Provide the (X, Y) coordinate of the cell's center where the given text is located.  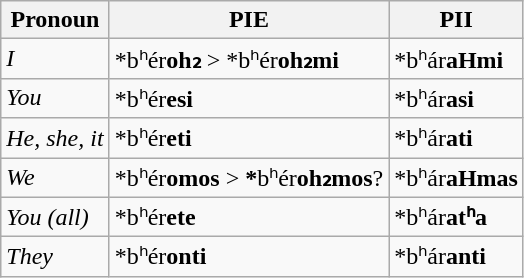
*bʰéronti (249, 257)
I (55, 59)
*bʰárasi (456, 98)
Pronoun (55, 20)
*bʰéroh₂ > *bʰéroh₂mi (249, 59)
*bʰáraHmas (456, 178)
*bʰáranti (456, 257)
*bʰéromos > *bʰéroh₂mos? (249, 178)
*bʰárati (456, 138)
He, she, it (55, 138)
*bʰéresi (249, 98)
You (all) (55, 217)
*bʰérete (249, 217)
They (55, 257)
*bʰéreti (249, 138)
*bʰáratʰa (456, 217)
We (55, 178)
You (55, 98)
PII (456, 20)
PIE (249, 20)
*bʰáraHmi (456, 59)
